For the text-containing cell, return its midpoint in [x, y] coordinate format. 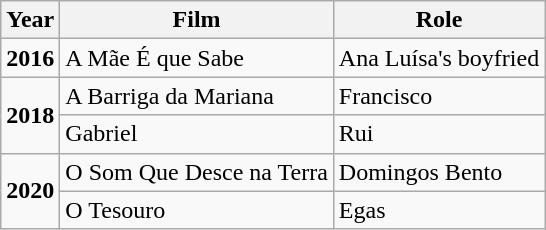
2016 [30, 58]
Film [197, 20]
2020 [30, 191]
Francisco [438, 96]
Egas [438, 210]
2018 [30, 115]
O Som Que Desce na Terra [197, 172]
Domingos Bento [438, 172]
Ana Luísa's boyfried [438, 58]
A Mãe É que Sabe [197, 58]
O Tesouro [197, 210]
Role [438, 20]
Gabriel [197, 134]
A Barriga da Mariana [197, 96]
Year [30, 20]
Rui [438, 134]
